Return [x, y] of the center of cell containing provided text 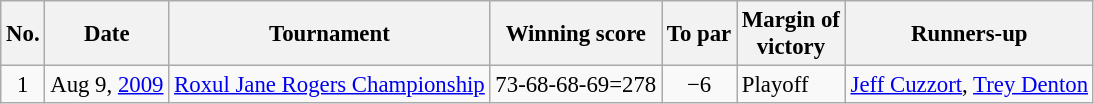
−6 [700, 85]
Aug 9, 2009 [107, 85]
Jeff Cuzzort, Trey Denton [969, 85]
No. [23, 34]
Winning score [576, 34]
Margin ofvictory [792, 34]
1 [23, 85]
73-68-68-69=278 [576, 85]
Tournament [330, 34]
Roxul Jane Rogers Championship [330, 85]
Runners-up [969, 34]
To par [700, 34]
Playoff [792, 85]
Date [107, 34]
